Capture the cell that displays the provided text and extract its [x, y] central coordinate. 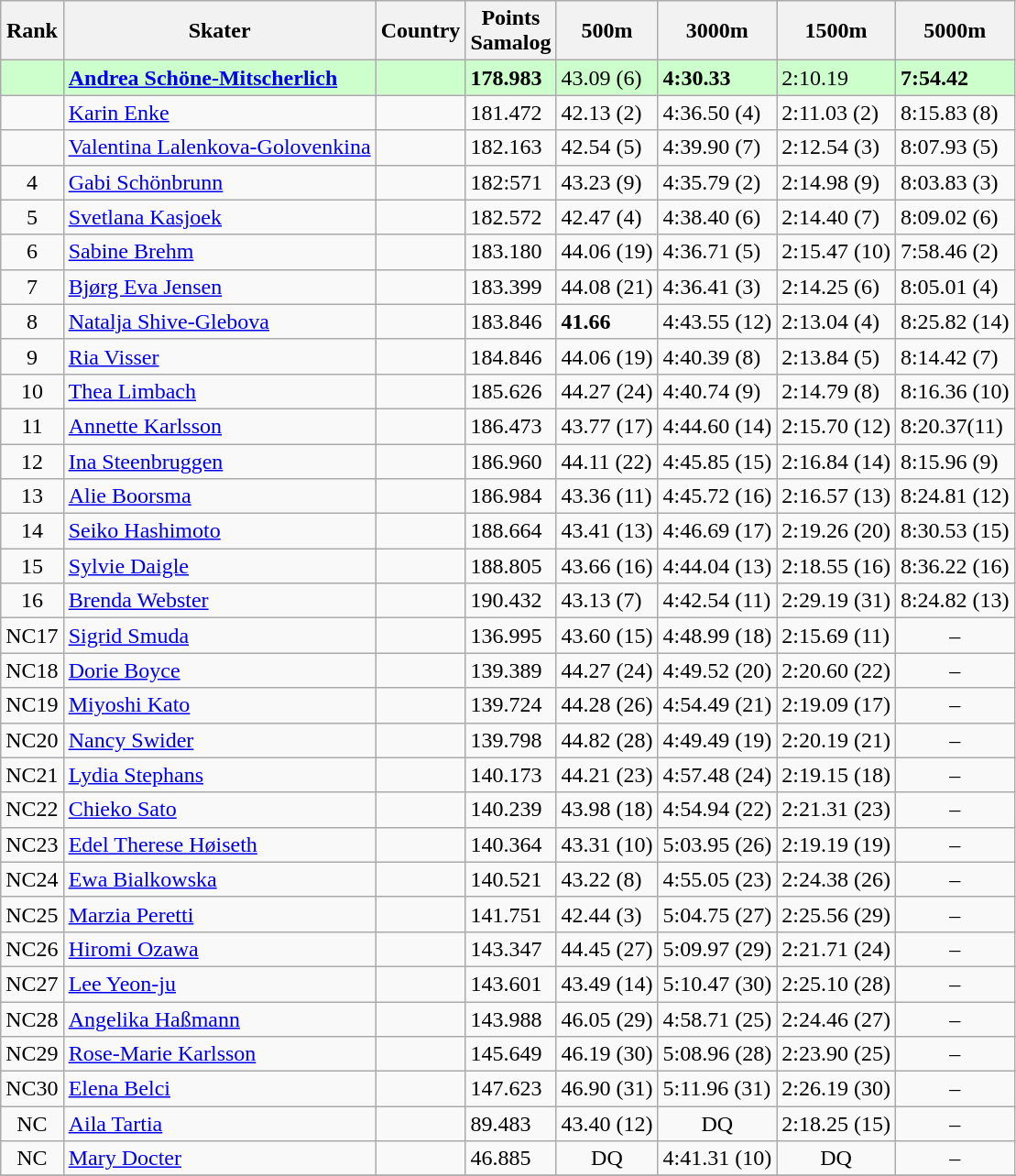
Thea Limbach [220, 391]
Edel Therese Høiseth [220, 844]
8:30.53 (15) [955, 531]
NC28 [32, 1019]
183.399 [511, 287]
NC27 [32, 984]
5:03.95 (26) [717, 844]
7:54.42 [955, 78]
4:54.49 (21) [717, 705]
Skater [220, 31]
Ewa Bialkowska [220, 879]
43.31 (10) [606, 844]
1500m [836, 31]
140.173 [511, 775]
182:571 [511, 182]
4:48.99 (18) [717, 636]
186.473 [511, 426]
2:25.10 (28) [836, 984]
4 [32, 182]
8:15.96 (9) [955, 461]
5:04.75 (27) [717, 914]
Rose-Marie Karlsson [220, 1054]
136.995 [511, 636]
4:55.05 (23) [717, 879]
Aila Tartia [220, 1124]
2:29.19 (31) [836, 601]
4:38.40 (6) [717, 217]
2:14.98 (9) [836, 182]
10 [32, 391]
89.483 [511, 1124]
41.66 [606, 321]
143.347 [511, 949]
7:58.46 (2) [955, 252]
4:45.85 (15) [717, 461]
2:13.84 (5) [836, 356]
Dorie Boyce [220, 670]
Lee Yeon-ju [220, 984]
139.724 [511, 705]
Nancy Swider [220, 740]
2:19.09 (17) [836, 705]
188.805 [511, 566]
4:35.79 (2) [717, 182]
2:13.04 (4) [836, 321]
43.60 (15) [606, 636]
2:15.47 (10) [836, 252]
2:11.03 (2) [836, 113]
8:24.82 (13) [955, 601]
46.885 [511, 1159]
140.239 [511, 810]
Mary Docter [220, 1159]
8:07.93 (5) [955, 147]
12 [32, 461]
183.846 [511, 321]
43.98 (18) [606, 810]
182.163 [511, 147]
4:40.74 (9) [717, 391]
8 [32, 321]
4:43.55 (12) [717, 321]
NC19 [32, 705]
4:44.04 (13) [717, 566]
NC18 [32, 670]
42.54 (5) [606, 147]
Sabine Brehm [220, 252]
4:36.71 (5) [717, 252]
2:26.19 (30) [836, 1089]
8:20.37(11) [955, 426]
Valentina Lalenkova-Golovenkina [220, 147]
147.623 [511, 1089]
4:49.49 (19) [717, 740]
2:10.19 [836, 78]
4:46.69 (17) [717, 531]
Seiko Hashimoto [220, 531]
2:21.31 (23) [836, 810]
4:42.54 (11) [717, 601]
184.846 [511, 356]
44.11 (22) [606, 461]
141.751 [511, 914]
NC30 [32, 1089]
8:15.83 (8) [955, 113]
2:14.79 (8) [836, 391]
5:09.97 (29) [717, 949]
44.82 (28) [606, 740]
Natalja Shive-Glebova [220, 321]
8:16.36 (10) [955, 391]
43.23 (9) [606, 182]
NC22 [32, 810]
Miyoshi Kato [220, 705]
44.45 (27) [606, 949]
42.44 (3) [606, 914]
46.90 (31) [606, 1089]
2:15.69 (11) [836, 636]
140.521 [511, 879]
Gabi Schönbrunn [220, 182]
4:36.41 (3) [717, 287]
Karin Enke [220, 113]
6 [32, 252]
8:05.01 (4) [955, 287]
NC21 [32, 775]
139.798 [511, 740]
43.49 (14) [606, 984]
11 [32, 426]
2:15.70 (12) [836, 426]
46.05 (29) [606, 1019]
Sylvie Daigle [220, 566]
5 [32, 217]
2:20.60 (22) [836, 670]
183.180 [511, 252]
8:36.22 (16) [955, 566]
Sigrid Smuda [220, 636]
2:23.90 (25) [836, 1054]
4:49.52 (20) [717, 670]
178.983 [511, 78]
Hiromi Ozawa [220, 949]
NC20 [32, 740]
42.47 (4) [606, 217]
4:57.48 (24) [717, 775]
8:09.02 (6) [955, 217]
182.572 [511, 217]
9 [32, 356]
186.960 [511, 461]
Elena Belci [220, 1089]
46.19 (30) [606, 1054]
44.28 (26) [606, 705]
2:16.57 (13) [836, 496]
43.36 (11) [606, 496]
Lydia Stephans [220, 775]
16 [32, 601]
43.40 (12) [606, 1124]
4:58.71 (25) [717, 1019]
43.22 (8) [606, 879]
2:24.38 (26) [836, 879]
500m [606, 31]
Svetlana Kasjoek [220, 217]
43.13 (7) [606, 601]
Annette Karlsson [220, 426]
NC26 [32, 949]
Country [421, 31]
NC24 [32, 879]
140.364 [511, 844]
8:24.81 (12) [955, 496]
2:16.84 (14) [836, 461]
4:39.90 (7) [717, 147]
5:08.96 (28) [717, 1054]
7 [32, 287]
2:19.15 (18) [836, 775]
44.08 (21) [606, 287]
8:25.82 (14) [955, 321]
13 [32, 496]
Marzia Peretti [220, 914]
2:19.19 (19) [836, 844]
5:11.96 (31) [717, 1089]
190.432 [511, 601]
5:10.47 (30) [717, 984]
Angelika Haßmann [220, 1019]
Andrea Schöne-Mitscherlich [220, 78]
139.389 [511, 670]
NC29 [32, 1054]
2:19.26 (20) [836, 531]
185.626 [511, 391]
Ina Steenbruggen [220, 461]
8:14.42 (7) [955, 356]
2:14.25 (6) [836, 287]
44.21 (23) [606, 775]
2:18.55 (16) [836, 566]
145.649 [511, 1054]
4:41.31 (10) [717, 1159]
Ria Visser [220, 356]
43.09 (6) [606, 78]
43.66 (16) [606, 566]
2:20.19 (21) [836, 740]
2:18.25 (15) [836, 1124]
Bjørg Eva Jensen [220, 287]
4:30.33 [717, 78]
4:54.94 (22) [717, 810]
2:14.40 (7) [836, 217]
2:21.71 (24) [836, 949]
143.988 [511, 1019]
2:25.56 (29) [836, 914]
4:36.50 (4) [717, 113]
8:03.83 (3) [955, 182]
NC25 [32, 914]
42.13 (2) [606, 113]
15 [32, 566]
4:45.72 (16) [717, 496]
Chieko Sato [220, 810]
43.77 (17) [606, 426]
3000m [717, 31]
143.601 [511, 984]
181.472 [511, 113]
Alie Boorsma [220, 496]
2:12.54 (3) [836, 147]
NC17 [32, 636]
NC23 [32, 844]
4:44.60 (14) [717, 426]
14 [32, 531]
186.984 [511, 496]
4:40.39 (8) [717, 356]
Points Samalog [511, 31]
2:24.46 (27) [836, 1019]
5000m [955, 31]
43.41 (13) [606, 531]
Rank [32, 31]
Brenda Webster [220, 601]
188.664 [511, 531]
